Return the [X, Y] coordinate for the center point of the cell that contains the specified text.  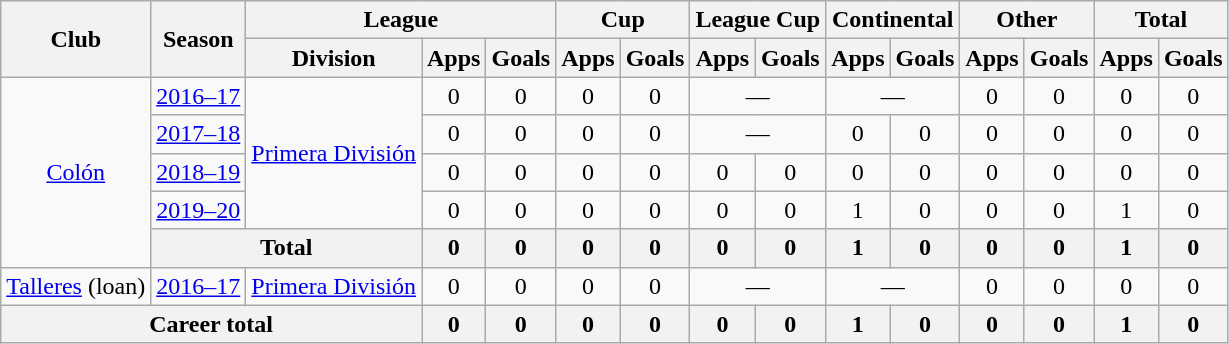
Cup [623, 20]
League Cup [758, 20]
2019–20 [198, 210]
Club [76, 39]
Season [198, 39]
Talleres (loan) [76, 286]
Other [1027, 20]
Career total [212, 324]
League [401, 20]
Division [334, 58]
Colón [76, 172]
Continental [893, 20]
2018–19 [198, 172]
2017–18 [198, 134]
